Detect which cell encompasses the target text, then output its (x, y) center coordinate. 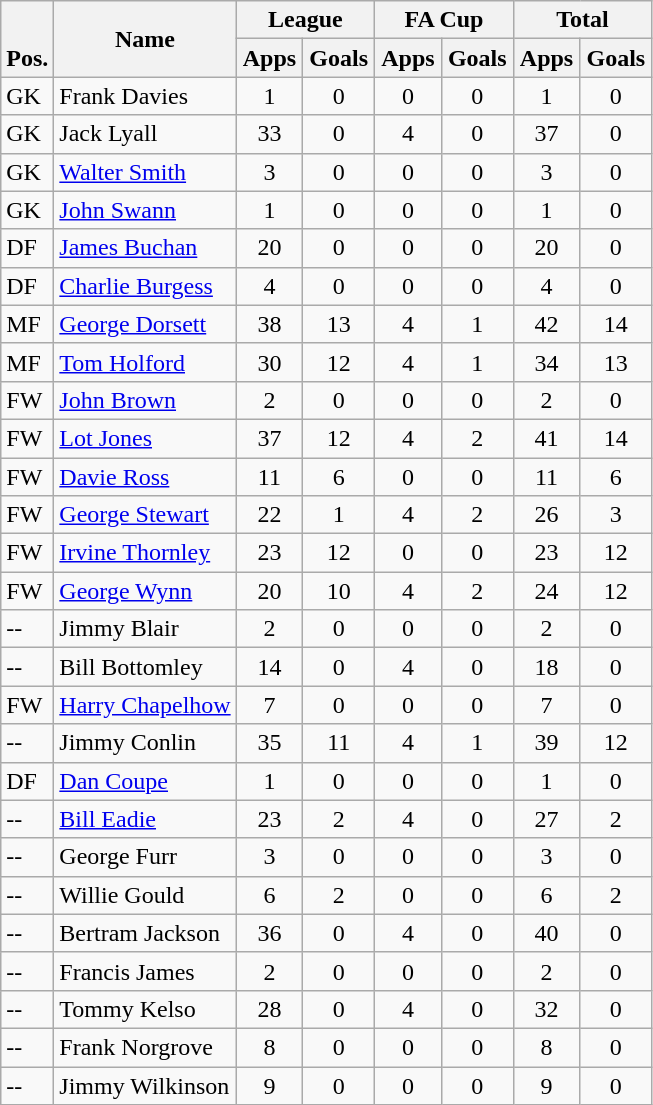
Davie Ross (145, 477)
Bill Bottomley (145, 667)
27 (546, 819)
George Dorsett (145, 324)
Dan Coupe (145, 781)
George Furr (145, 857)
Willie Gould (145, 895)
34 (546, 362)
John Swann (145, 210)
35 (270, 743)
22 (270, 515)
Pos. (28, 39)
FA Cup (444, 20)
36 (270, 933)
Name (145, 39)
18 (546, 667)
26 (546, 515)
32 (546, 1009)
Frank Davies (145, 96)
Jimmy Wilkinson (145, 1085)
Frank Norgrove (145, 1047)
41 (546, 438)
42 (546, 324)
Lot Jones (145, 438)
30 (270, 362)
Harry Chapelhow (145, 705)
Total (582, 20)
Bill Eadie (145, 819)
28 (270, 1009)
Jack Lyall (145, 134)
George Stewart (145, 515)
John Brown (145, 400)
Tom Holford (145, 362)
Irvine Thornley (145, 553)
33 (270, 134)
Francis James (145, 971)
Bertram Jackson (145, 933)
10 (339, 591)
George Wynn (145, 591)
40 (546, 933)
24 (546, 591)
38 (270, 324)
James Buchan (145, 248)
Charlie Burgess (145, 286)
Tommy Kelso (145, 1009)
Jimmy Blair (145, 629)
39 (546, 743)
Walter Smith (145, 172)
League (306, 20)
Jimmy Conlin (145, 743)
